Scan for the cell matching the given text and deliver its [X, Y] coordinate at center. 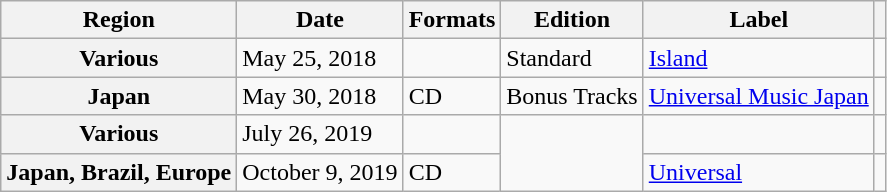
Bonus Tracks [572, 96]
Region [119, 20]
Japan [119, 96]
October 9, 2019 [320, 172]
Universal Music Japan [758, 96]
Island [758, 58]
May 30, 2018 [320, 96]
May 25, 2018 [320, 58]
Date [320, 20]
Formats [452, 20]
Japan, Brazil, Europe [119, 172]
Standard [572, 58]
Label [758, 20]
July 26, 2019 [320, 134]
Universal [758, 172]
Edition [572, 20]
